From the cell containing the given text, extract its center point as [X, Y] coordinate. 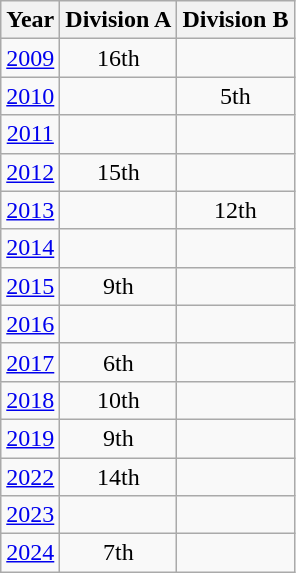
2016 [30, 324]
5th [236, 96]
2018 [30, 400]
2011 [30, 134]
2009 [30, 58]
Year [30, 20]
10th [118, 400]
2012 [30, 172]
14th [118, 477]
2022 [30, 477]
2019 [30, 438]
2013 [30, 210]
Division A [118, 20]
16th [118, 58]
2024 [30, 553]
6th [118, 362]
12th [236, 210]
2010 [30, 96]
2015 [30, 286]
2023 [30, 515]
7th [118, 553]
15th [118, 172]
2014 [30, 248]
2017 [30, 362]
Division B [236, 20]
